Identify which cell holds the provided text, then report its (X, Y) central coordinate. 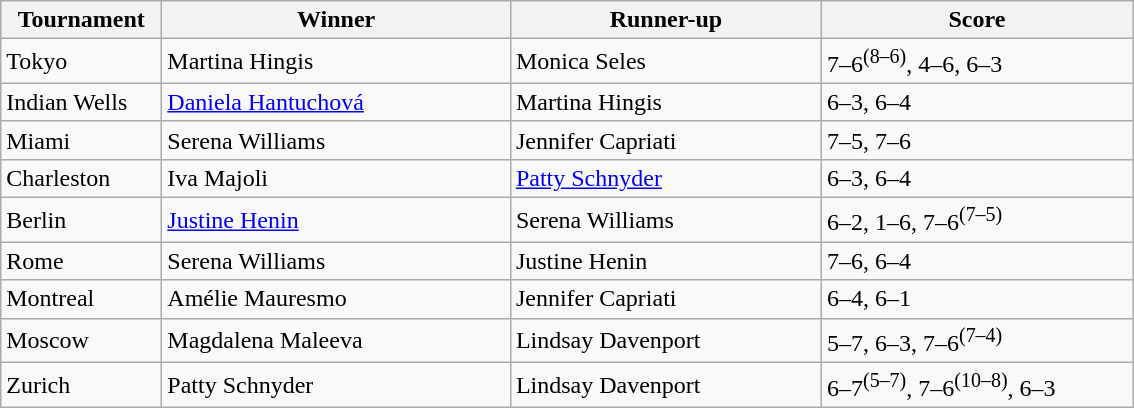
Magdalena Maleeva (336, 340)
Moscow (82, 340)
Tokyo (82, 62)
Indian Wells (82, 102)
Tournament (82, 20)
Iva Majoli (336, 178)
7–5, 7–6 (976, 140)
7–6, 6–4 (976, 261)
Miami (82, 140)
6–7(5–7), 7–6(10–8), 6–3 (976, 386)
Berlin (82, 220)
Daniela Hantuchová (336, 102)
5–7, 6–3, 7–6(7–4) (976, 340)
7–6(8–6), 4–6, 6–3 (976, 62)
Winner (336, 20)
Amélie Mauresmo (336, 299)
6–4, 6–1 (976, 299)
Montreal (82, 299)
Runner-up (666, 20)
Zurich (82, 386)
Rome (82, 261)
Monica Seles (666, 62)
Score (976, 20)
Charleston (82, 178)
6–2, 1–6, 7–6(7–5) (976, 220)
